Return the [x, y] coordinate for the center point of the cell that contains the specified text.  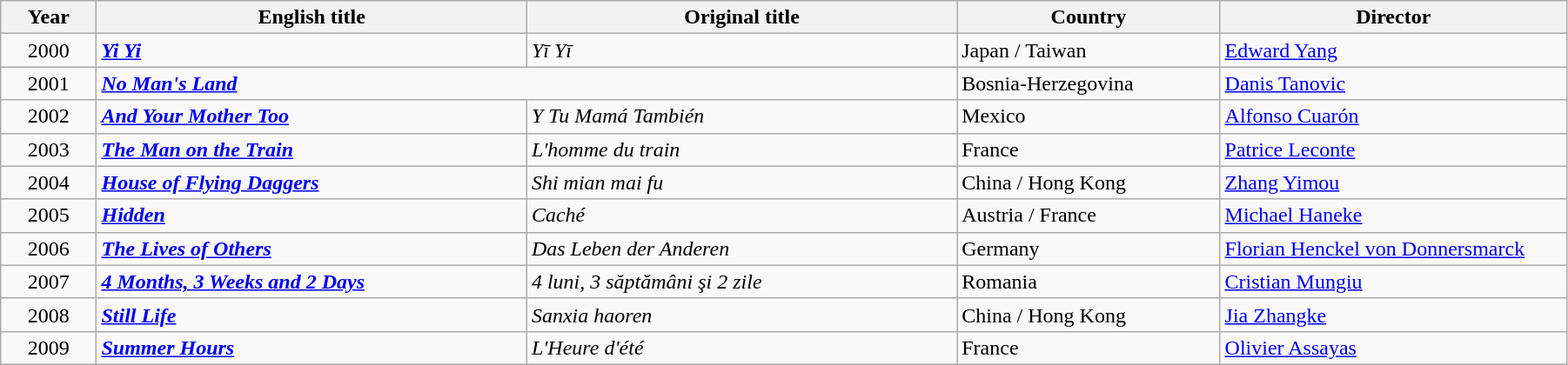
2007 [49, 282]
2009 [49, 348]
Danis Tanovic [1393, 83]
4 Months, 3 Weeks and 2 Days [312, 282]
Olivier Assayas [1393, 348]
Alfonso Cuarón [1393, 116]
Das Leben der Anderen [741, 249]
2003 [49, 149]
Germany [1089, 249]
2001 [49, 83]
2002 [49, 116]
Florian Henckel von Donnersmarck [1393, 249]
Hidden [312, 216]
Country [1089, 17]
Austria / France [1089, 216]
Sanxia haoren [741, 315]
The Man on the Train [312, 149]
Director [1393, 17]
L'Heure d'été [741, 348]
L'homme du train [741, 149]
Michael Haneke [1393, 216]
Zhang Yimou [1393, 182]
Patrice Leconte [1393, 149]
Cristian Mungiu [1393, 282]
2006 [49, 249]
Jia Zhangke [1393, 315]
2008 [49, 315]
2005 [49, 216]
English title [312, 17]
Still Life [312, 315]
2000 [49, 50]
And Your Mother Too [312, 116]
Edward Yang [1393, 50]
Japan / Taiwan [1089, 50]
Shi mian mai fu [741, 182]
4 luni, 3 săptămâni şi 2 zile [741, 282]
Y Tu Mamá También [741, 116]
The Lives of Others [312, 249]
Caché [741, 216]
Yi Yi [312, 50]
Summer Hours [312, 348]
Yī Yī [741, 50]
Original title [741, 17]
House of Flying Daggers [312, 182]
Mexico [1089, 116]
2004 [49, 182]
No Man's Land [527, 83]
Year [49, 17]
Bosnia-Herzegovina [1089, 83]
Romania [1089, 282]
